Output the (x, y) coordinate of the center of the cell containing the given text.  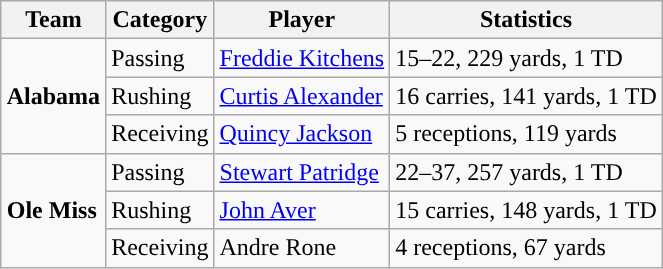
John Aver (302, 210)
5 receptions, 119 yards (526, 134)
15–22, 229 yards, 1 TD (526, 58)
Category (160, 20)
22–37, 257 yards, 1 TD (526, 172)
Ole Miss (53, 210)
Alabama (53, 96)
Statistics (526, 20)
15 carries, 148 yards, 1 TD (526, 210)
Team (53, 20)
Andre Rone (302, 248)
16 carries, 141 yards, 1 TD (526, 96)
Stewart Patridge (302, 172)
Freddie Kitchens (302, 58)
Quincy Jackson (302, 134)
4 receptions, 67 yards (526, 248)
Curtis Alexander (302, 96)
Player (302, 20)
